Output the [x, y] coordinate of the center of the cell containing the given text.  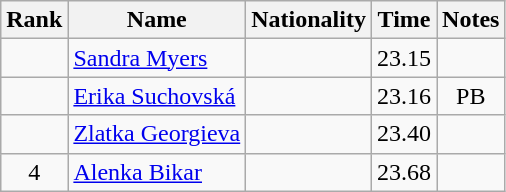
Sandra Myers [157, 58]
Erika Suchovská [157, 96]
Time [404, 20]
Rank [34, 20]
4 [34, 172]
PB [471, 96]
Nationality [309, 20]
Zlatka Georgieva [157, 134]
23.68 [404, 172]
23.15 [404, 58]
Alenka Bikar [157, 172]
Notes [471, 20]
23.40 [404, 134]
23.16 [404, 96]
Name [157, 20]
